Locate the cell with the specified text and output its [X, Y] center coordinate. 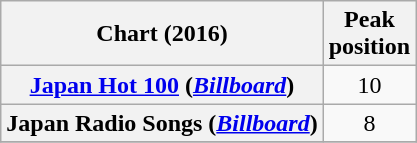
8 [369, 123]
Chart (2016) [162, 34]
Peakposition [369, 34]
10 [369, 85]
Japan Hot 100 (Billboard) [162, 85]
Japan Radio Songs (Billboard) [162, 123]
